Output the (X, Y) coordinate of the center of the cell containing the given text.  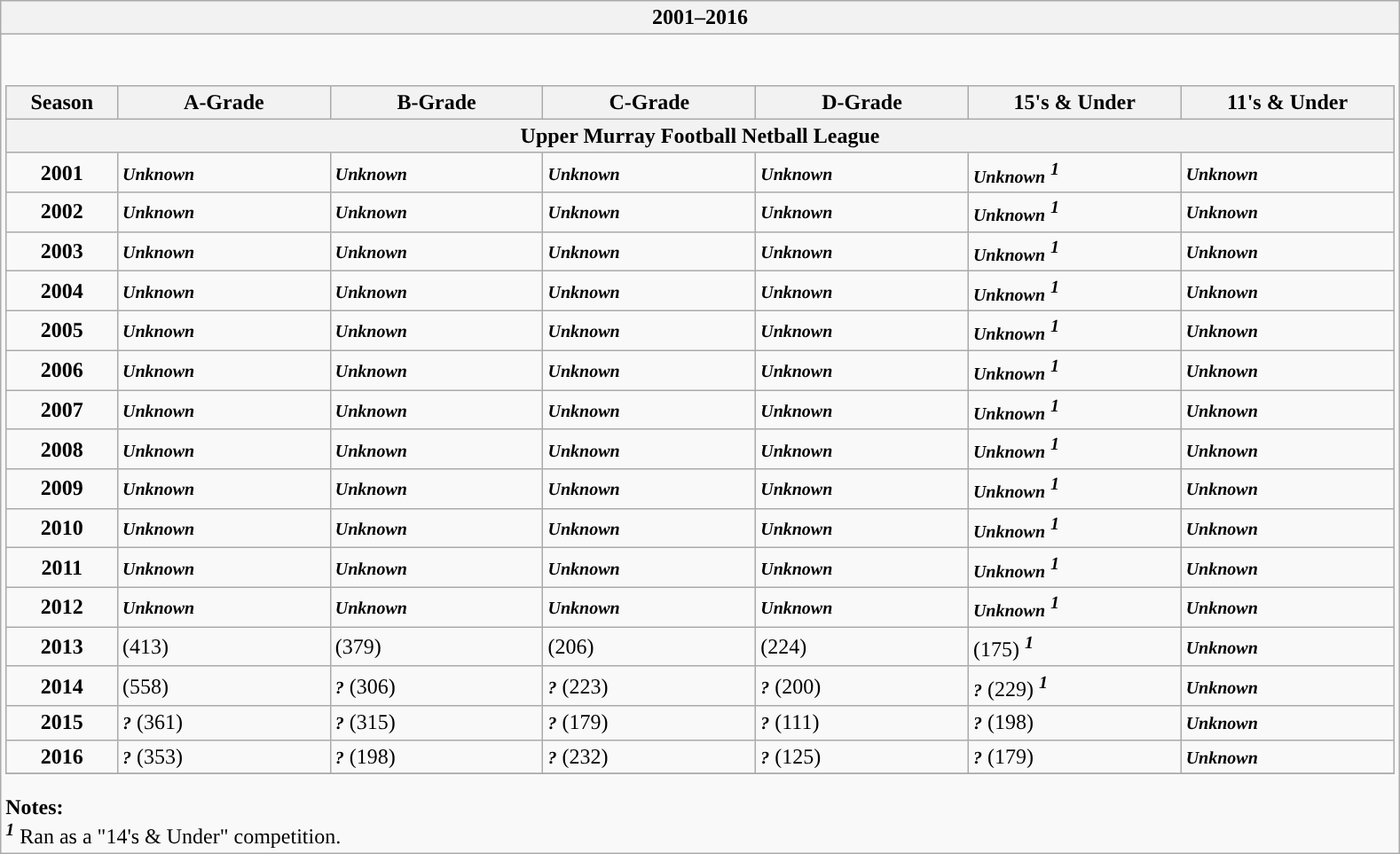
(224) (862, 647)
? (200) (862, 686)
B-Grade (437, 102)
Upper Murray Football Netball League (700, 136)
? (232) (649, 756)
2001–2016 (700, 18)
? (229) 1 (1074, 686)
2001 (62, 172)
D-Grade (862, 102)
? (361) (224, 723)
2014 (62, 686)
11's & Under (1287, 102)
A-Grade (224, 102)
? (353) (224, 756)
(413) (224, 647)
(379) (437, 647)
C-Grade (649, 102)
2012 (62, 607)
(558) (224, 686)
2006 (62, 371)
Season (62, 102)
2005 (62, 330)
(175) 1 (1074, 647)
2004 (62, 291)
2002 (62, 213)
2008 (62, 449)
2003 (62, 252)
2010 (62, 529)
? (223) (649, 686)
2016 (62, 756)
2009 (62, 490)
? (125) (862, 756)
? (315) (437, 723)
2007 (62, 410)
2011 (62, 568)
? (111) (862, 723)
15's & Under (1074, 102)
2015 (62, 723)
? (306) (437, 686)
(206) (649, 647)
2013 (62, 647)
